From the cell containing the given text, extract its center point as (X, Y) coordinate. 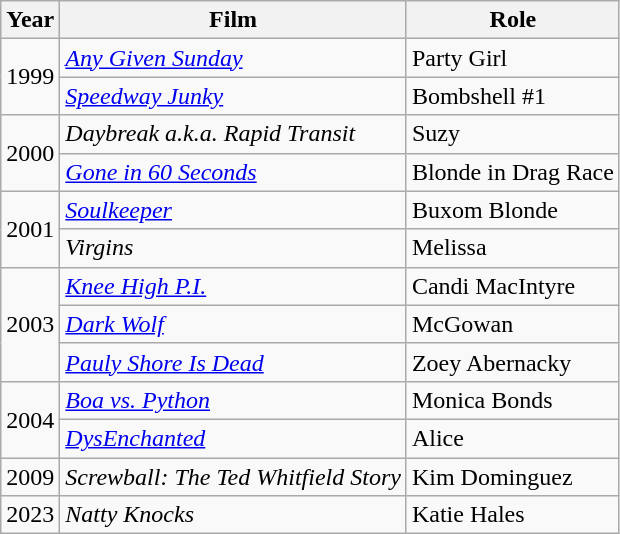
2000 (30, 153)
2003 (30, 324)
Party Girl (512, 58)
Zoey Abernacky (512, 362)
2009 (30, 477)
Candi MacIntyre (512, 286)
2023 (30, 515)
Daybreak a.k.a. Rapid Transit (234, 134)
Any Given Sunday (234, 58)
Pauly Shore Is Dead (234, 362)
Kim Dominguez (512, 477)
Role (512, 20)
DysEnchanted (234, 438)
Soulkeeper (234, 210)
Virgins (234, 248)
Natty Knocks (234, 515)
Buxom Blonde (512, 210)
Bombshell #1 (512, 96)
2004 (30, 419)
Boa vs. Python (234, 400)
Speedway Junky (234, 96)
McGowan (512, 324)
Suzy (512, 134)
1999 (30, 77)
Alice (512, 438)
Year (30, 20)
Katie Hales (512, 515)
Gone in 60 Seconds (234, 172)
Dark Wolf (234, 324)
Melissa (512, 248)
Blonde in Drag Race (512, 172)
Film (234, 20)
Knee High P.I. (234, 286)
2001 (30, 229)
Monica Bonds (512, 400)
Screwball: The Ted Whitfield Story (234, 477)
